Find where the given text appears and provide that cell's center as [x, y] coordinate. 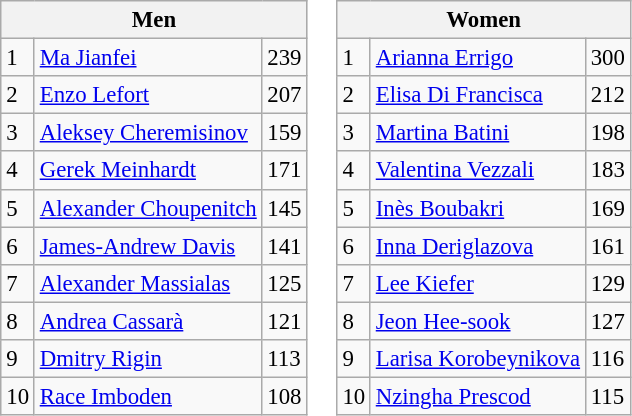
116 [608, 358]
Aleksey Cheremisinov [148, 133]
207 [284, 95]
Lee Kiefer [478, 283]
141 [284, 246]
Valentina Vezzali [478, 170]
Ma Jianfei [148, 58]
Women [484, 20]
Andrea Cassarà [148, 321]
Alexander Choupenitch [148, 208]
Dmitry Rigin [148, 358]
169 [608, 208]
Arianna Errigo [478, 58]
171 [284, 170]
129 [608, 283]
Enzo Lefort [148, 95]
113 [284, 358]
Gerek Meinhardt [148, 170]
161 [608, 246]
Race Imboden [148, 396]
127 [608, 321]
212 [608, 95]
Men [154, 20]
Nzingha Prescod [478, 396]
239 [284, 58]
Martina Batini [478, 133]
300 [608, 58]
159 [284, 133]
Inès Boubakri [478, 208]
Elisa Di Francisca [478, 95]
108 [284, 396]
115 [608, 396]
145 [284, 208]
Larisa Korobeynikova [478, 358]
Alexander Massialas [148, 283]
183 [608, 170]
121 [284, 321]
Jeon Hee-sook [478, 321]
198 [608, 133]
125 [284, 283]
Inna Deriglazova [478, 246]
James-Andrew Davis [148, 246]
